Provide the [X, Y] coordinate of the cell's center where the given text is located.  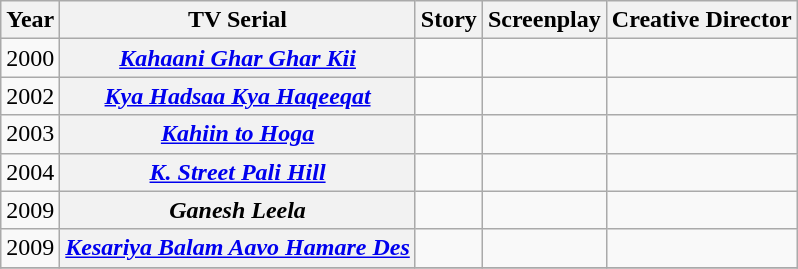
Story [448, 20]
2000 [30, 58]
Kesariya Balam Aavo Hamare Des [238, 248]
Ganesh Leela [238, 210]
TV Serial [238, 20]
Kya Hadsaa Kya Haqeeqat [238, 96]
2003 [30, 134]
K. Street Pali Hill [238, 172]
Kahaani Ghar Ghar Kii [238, 58]
2002 [30, 96]
Year [30, 20]
Kahiin to Hoga [238, 134]
Creative Director [702, 20]
2004 [30, 172]
Screenplay [544, 20]
